For the text-containing cell, return its midpoint in (x, y) coordinate format. 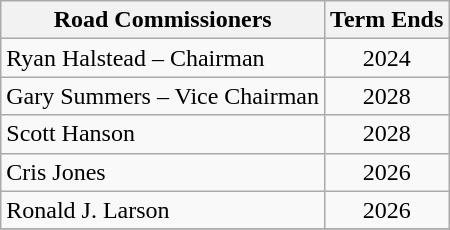
Cris Jones (163, 172)
Gary Summers – Vice Chairman (163, 96)
Ryan Halstead – Chairman (163, 58)
Road Commissioners (163, 20)
Term Ends (387, 20)
Ronald J. Larson (163, 210)
Scott Hanson (163, 134)
2024 (387, 58)
